Scan for the cell matching the given text and deliver its (X, Y) coordinate at center. 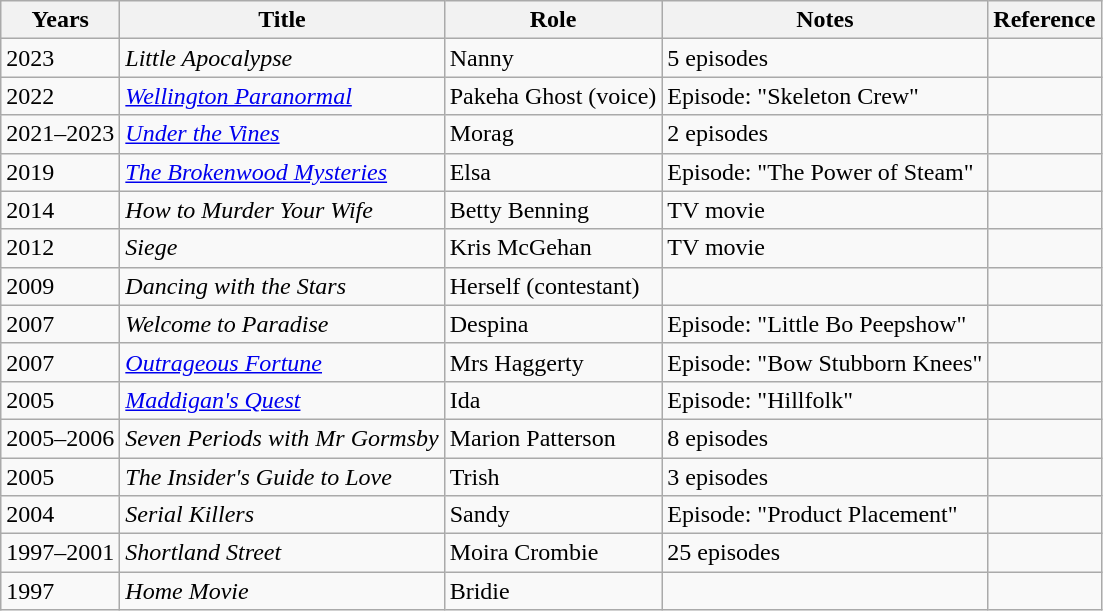
Despina (553, 324)
Ida (553, 400)
Mrs Haggerty (553, 362)
Wellington Paranormal (282, 96)
The Insider's Guide to Love (282, 477)
2019 (60, 172)
Kris McGehan (553, 248)
Episode: "The Power of Steam" (825, 172)
Home Movie (282, 591)
Moira Crombie (553, 553)
2009 (60, 286)
Morag (553, 134)
Role (553, 20)
Bridie (553, 591)
2023 (60, 58)
How to Murder Your Wife (282, 210)
Years (60, 20)
Pakeha Ghost (voice) (553, 96)
Under the Vines (282, 134)
2012 (60, 248)
2014 (60, 210)
Episode: "Product Placement" (825, 515)
Marion Patterson (553, 438)
2 episodes (825, 134)
Shortland Street (282, 553)
Trish (553, 477)
Siege (282, 248)
Notes (825, 20)
Herself (contestant) (553, 286)
Title (282, 20)
8 episodes (825, 438)
Nanny (553, 58)
2022 (60, 96)
Elsa (553, 172)
Betty Benning (553, 210)
Outrageous Fortune (282, 362)
Little Apocalypse (282, 58)
2021–2023 (60, 134)
Seven Periods with Mr Gormsby (282, 438)
The Brokenwood Mysteries (282, 172)
Serial Killers (282, 515)
2005–2006 (60, 438)
25 episodes (825, 553)
Dancing with the Stars (282, 286)
Episode: "Little Bo Peepshow" (825, 324)
3 episodes (825, 477)
Episode: "Hillfolk" (825, 400)
1997 (60, 591)
Reference (1044, 20)
Maddigan's Quest (282, 400)
Episode: "Skeleton Crew" (825, 96)
Episode: "Bow Stubborn Knees" (825, 362)
5 episodes (825, 58)
Welcome to Paradise (282, 324)
1997–2001 (60, 553)
2004 (60, 515)
Sandy (553, 515)
